Scan for the cell matching the given text and deliver its (X, Y) coordinate at center. 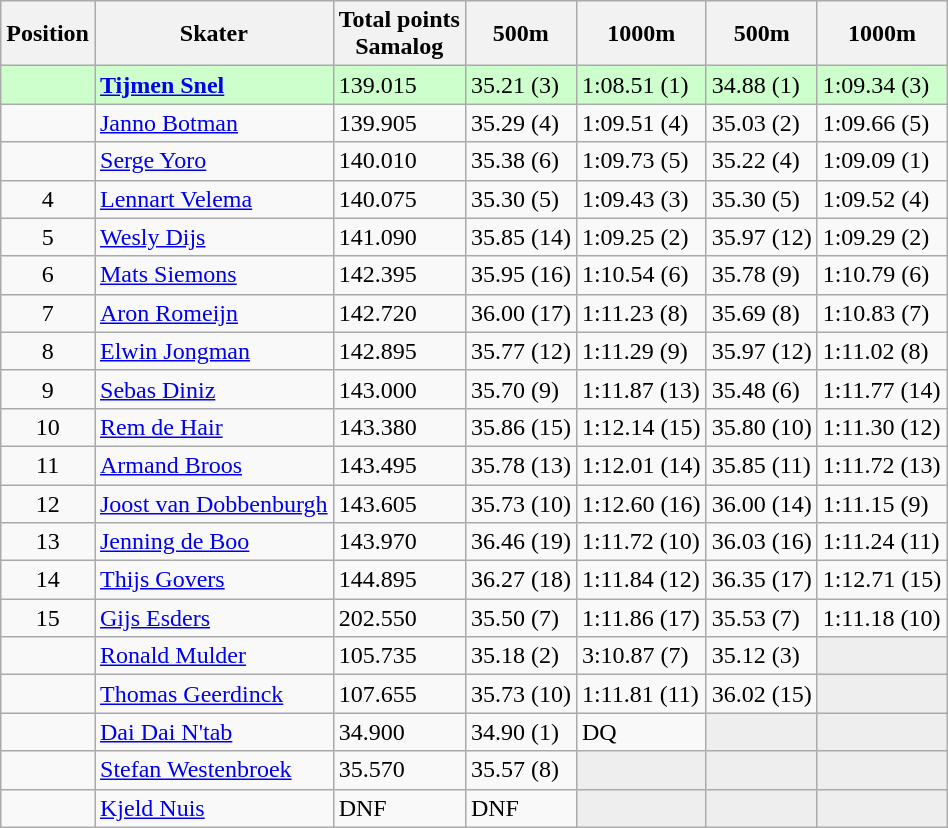
140.010 (399, 161)
35.78 (9) (762, 275)
1:11.86 (17) (641, 618)
143.380 (399, 427)
Position (48, 34)
144.895 (399, 580)
35.570 (399, 770)
4 (48, 199)
Joost van Dobbenburgh (214, 503)
1:11.30 (12) (882, 427)
5 (48, 237)
35.29 (4) (520, 123)
143.970 (399, 542)
12 (48, 503)
9 (48, 389)
Skater (214, 34)
105.735 (399, 656)
1:09.43 (3) (641, 199)
Tijmen Snel (214, 85)
15 (48, 618)
Aron Romeijn (214, 313)
8 (48, 351)
35.86 (15) (520, 427)
1:09.52 (4) (882, 199)
35.50 (7) (520, 618)
DQ (641, 732)
107.655 (399, 694)
Serge Yoro (214, 161)
34.900 (399, 732)
35.95 (16) (520, 275)
1:10.54 (6) (641, 275)
36.00 (14) (762, 503)
Total points Samalog (399, 34)
1:11.23 (8) (641, 313)
10 (48, 427)
1:11.18 (10) (882, 618)
36.00 (17) (520, 313)
35.53 (7) (762, 618)
1:09.34 (3) (882, 85)
1:11.84 (12) (641, 580)
35.69 (8) (762, 313)
35.78 (13) (520, 465)
36.46 (19) (520, 542)
140.075 (399, 199)
1:12.71 (15) (882, 580)
Sebas Diniz (214, 389)
36.02 (15) (762, 694)
1:10.83 (7) (882, 313)
35.85 (11) (762, 465)
142.720 (399, 313)
Mats Siemons (214, 275)
7 (48, 313)
143.000 (399, 389)
Thomas Geerdinck (214, 694)
13 (48, 542)
Stefan Westenbroek (214, 770)
1:12.01 (14) (641, 465)
139.015 (399, 85)
Janno Botman (214, 123)
34.88 (1) (762, 85)
35.48 (6) (762, 389)
1:10.79 (6) (882, 275)
35.12 (3) (762, 656)
14 (48, 580)
1:09.29 (2) (882, 237)
35.70 (9) (520, 389)
35.03 (2) (762, 123)
Gijs Esders (214, 618)
35.22 (4) (762, 161)
202.550 (399, 618)
1:08.51 (1) (641, 85)
35.77 (12) (520, 351)
1:11.02 (8) (882, 351)
35.21 (3) (520, 85)
35.85 (14) (520, 237)
1:09.25 (2) (641, 237)
Rem de Hair (214, 427)
35.18 (2) (520, 656)
35.80 (10) (762, 427)
1:11.24 (11) (882, 542)
143.605 (399, 503)
142.895 (399, 351)
1:11.15 (9) (882, 503)
Jenning de Boo (214, 542)
Wesly Dijs (214, 237)
Dai Dai N'tab (214, 732)
1:12.60 (16) (641, 503)
143.495 (399, 465)
Thijs Govers (214, 580)
141.090 (399, 237)
142.395 (399, 275)
1:12.14 (15) (641, 427)
1:09.51 (4) (641, 123)
35.57 (8) (520, 770)
36.27 (18) (520, 580)
1:09.09 (1) (882, 161)
Ronald Mulder (214, 656)
Armand Broos (214, 465)
1:11.87 (13) (641, 389)
Elwin Jongman (214, 351)
Kjeld Nuis (214, 808)
139.905 (399, 123)
3:10.87 (7) (641, 656)
1:09.66 (5) (882, 123)
35.38 (6) (520, 161)
36.03 (16) (762, 542)
1:11.81 (11) (641, 694)
1:11.72 (13) (882, 465)
1:09.73 (5) (641, 161)
34.90 (1) (520, 732)
1:11.77 (14) (882, 389)
1:11.29 (9) (641, 351)
6 (48, 275)
Lennart Velema (214, 199)
1:11.72 (10) (641, 542)
36.35 (17) (762, 580)
11 (48, 465)
